For the text-containing cell, return its midpoint in (x, y) coordinate format. 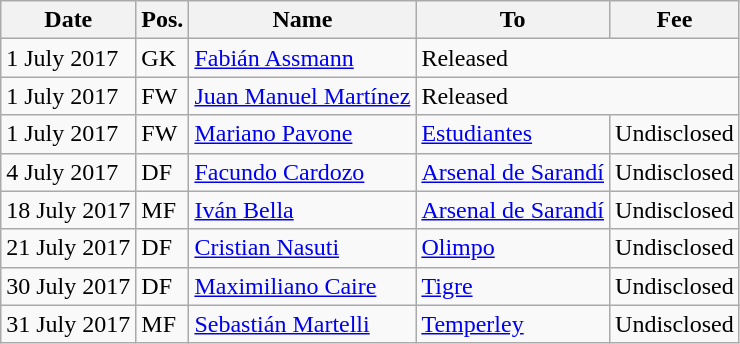
Maximiliano Caire (302, 286)
Pos. (162, 20)
Name (302, 20)
Facundo Cardozo (302, 172)
Olimpo (513, 248)
Iván Bella (302, 210)
Mariano Pavone (302, 134)
Sebastián Martelli (302, 324)
Fabián Assmann (302, 58)
Tigre (513, 286)
4 July 2017 (68, 172)
Cristian Nasuti (302, 248)
21 July 2017 (68, 248)
Estudiantes (513, 134)
30 July 2017 (68, 286)
Juan Manuel Martínez (302, 96)
Fee (675, 20)
To (513, 20)
Date (68, 20)
31 July 2017 (68, 324)
GK (162, 58)
Temperley (513, 324)
18 July 2017 (68, 210)
